Identify which cell holds the provided text, then report its (X, Y) central coordinate. 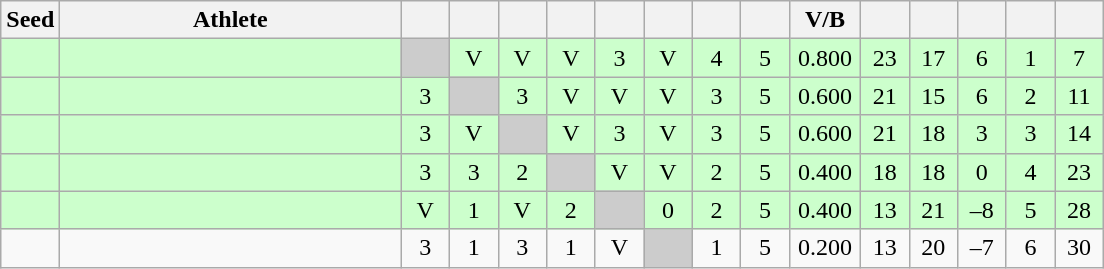
Seed (30, 20)
17 (934, 58)
0.800 (824, 58)
11 (1080, 96)
28 (1080, 210)
–8 (982, 210)
7 (1080, 58)
20 (934, 248)
V/B (824, 20)
Athlete (230, 20)
0.200 (824, 248)
15 (934, 96)
14 (1080, 134)
–7 (982, 248)
30 (1080, 248)
